Scan for the cell matching the given text and deliver its (x, y) coordinate at center. 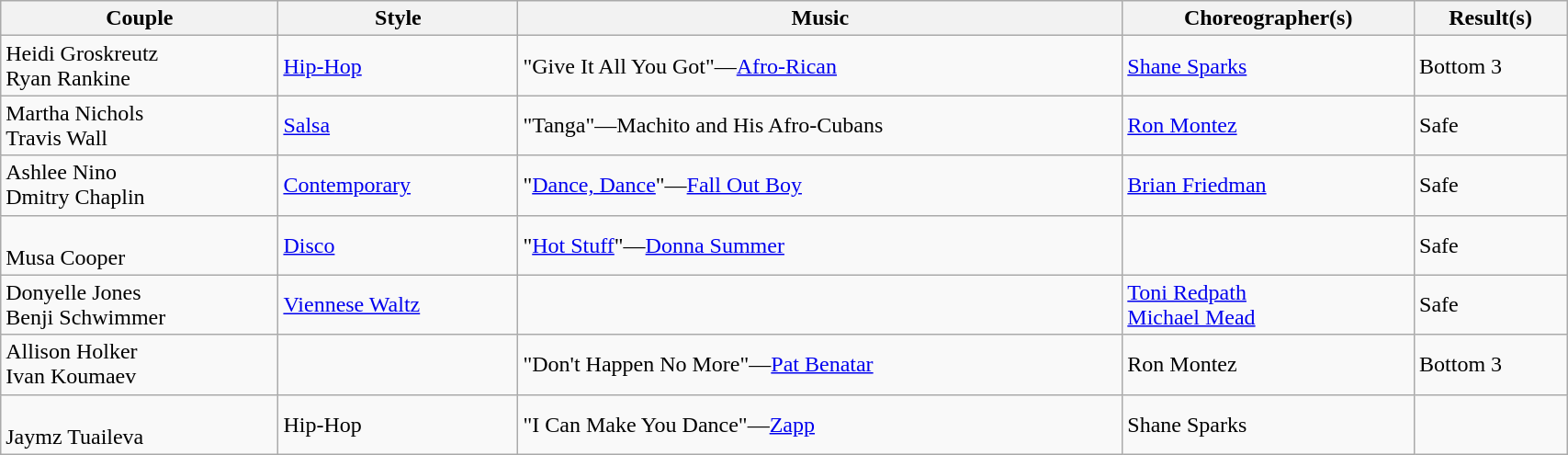
Couple (140, 18)
Toni Redpath Michael Mead (1269, 305)
Donyelle Jones Benji Schwimmer (140, 305)
"Dance, Dance"—Fall Out Boy (820, 186)
"Hot Stuff"—Donna Summer (820, 245)
Ashlee Nino Dmitry Chaplin (140, 186)
Martha Nichols Travis Wall (140, 125)
Viennese Waltz (399, 305)
Contemporary (399, 186)
Heidi Groskreutz Ryan Rankine (140, 66)
Result(s) (1491, 18)
"Give It All You Got"—Afro-Rican (820, 66)
"Tanga"—Machito and His Afro-Cubans (820, 125)
"I Can Make You Dance"—Zapp (820, 425)
Brian Friedman (1269, 186)
Disco (399, 245)
Choreographer(s) (1269, 18)
Allison Holker Ivan Koumaev (140, 364)
Style (399, 18)
Music (820, 18)
"Don't Happen No More"—Pat Benatar (820, 364)
Salsa (399, 125)
Jaymz Tuaileva (140, 425)
Musa Cooper (140, 245)
